Pinpoint the cell where the given text exists, returning its [X, Y] midpoint coordinate. 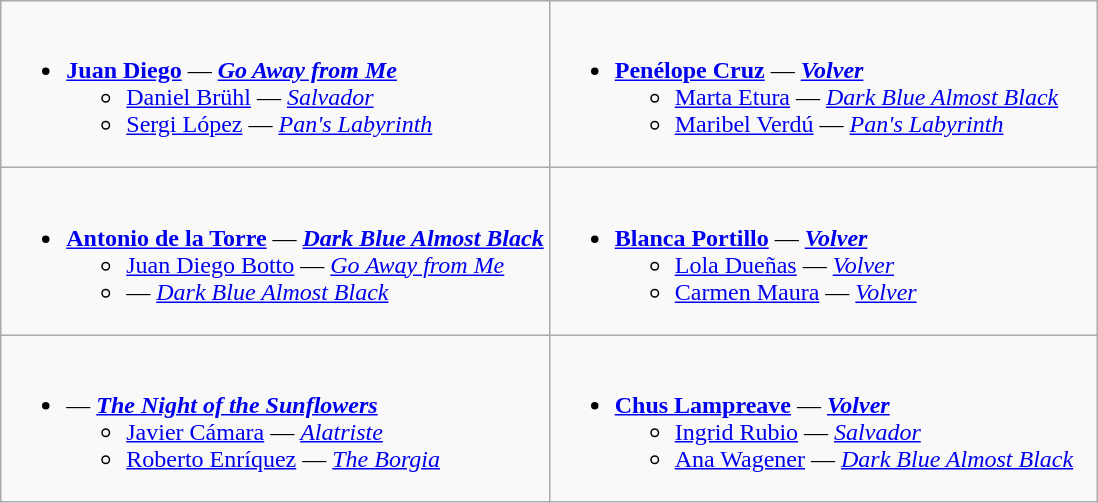
Penélope Cruz — VolverMarta Etura — Dark Blue Almost BlackMaribel Verdú — Pan's Labyrinth [823, 84]
Antonio de la Torre — Dark Blue Almost BlackJuan Diego Botto — Go Away from Me — Dark Blue Almost Black [275, 252]
Chus Lampreave — VolverIngrid Rubio — SalvadorAna Wagener — Dark Blue Almost Black [823, 418]
Blanca Portillo — VolverLola Dueñas — VolverCarmen Maura — Volver [823, 252]
Juan Diego — Go Away from MeDaniel Brühl — SalvadorSergi López — Pan's Labyrinth [275, 84]
— The Night of the SunflowersJavier Cámara — AlatristeRoberto Enríquez — The Borgia [275, 418]
